From the cell containing the given text, extract its center point as [X, Y] coordinate. 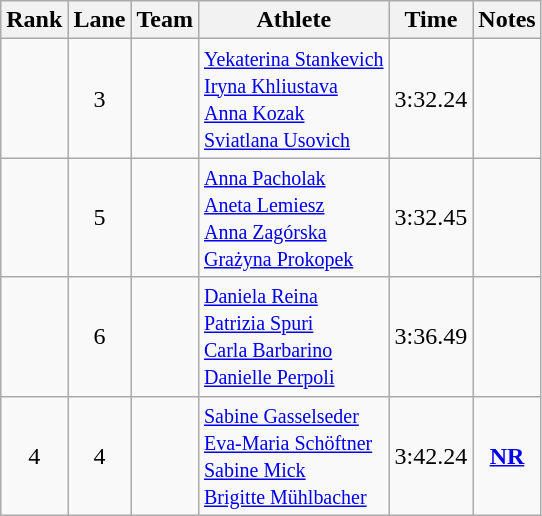
Team [165, 20]
Athlete [294, 20]
5 [100, 218]
3:32.45 [431, 218]
Lane [100, 20]
3:36.49 [431, 336]
3 [100, 98]
3:32.24 [431, 98]
Time [431, 20]
3:42.24 [431, 456]
Daniela ReinaPatrizia SpuriCarla BarbarinoDanielle Perpoli [294, 336]
Sabine GasselsederEva-Maria SchöftnerSabine MickBrigitte Mühlbacher [294, 456]
Rank [34, 20]
Anna PacholakAneta LemieszAnna ZagórskaGrażyna Prokopek [294, 218]
Yekaterina StankevichIryna KhliustavaAnna KozakSviatlana Usovich [294, 98]
6 [100, 336]
NR [507, 456]
Notes [507, 20]
